Scan for the cell matching the given text and deliver its (X, Y) coordinate at center. 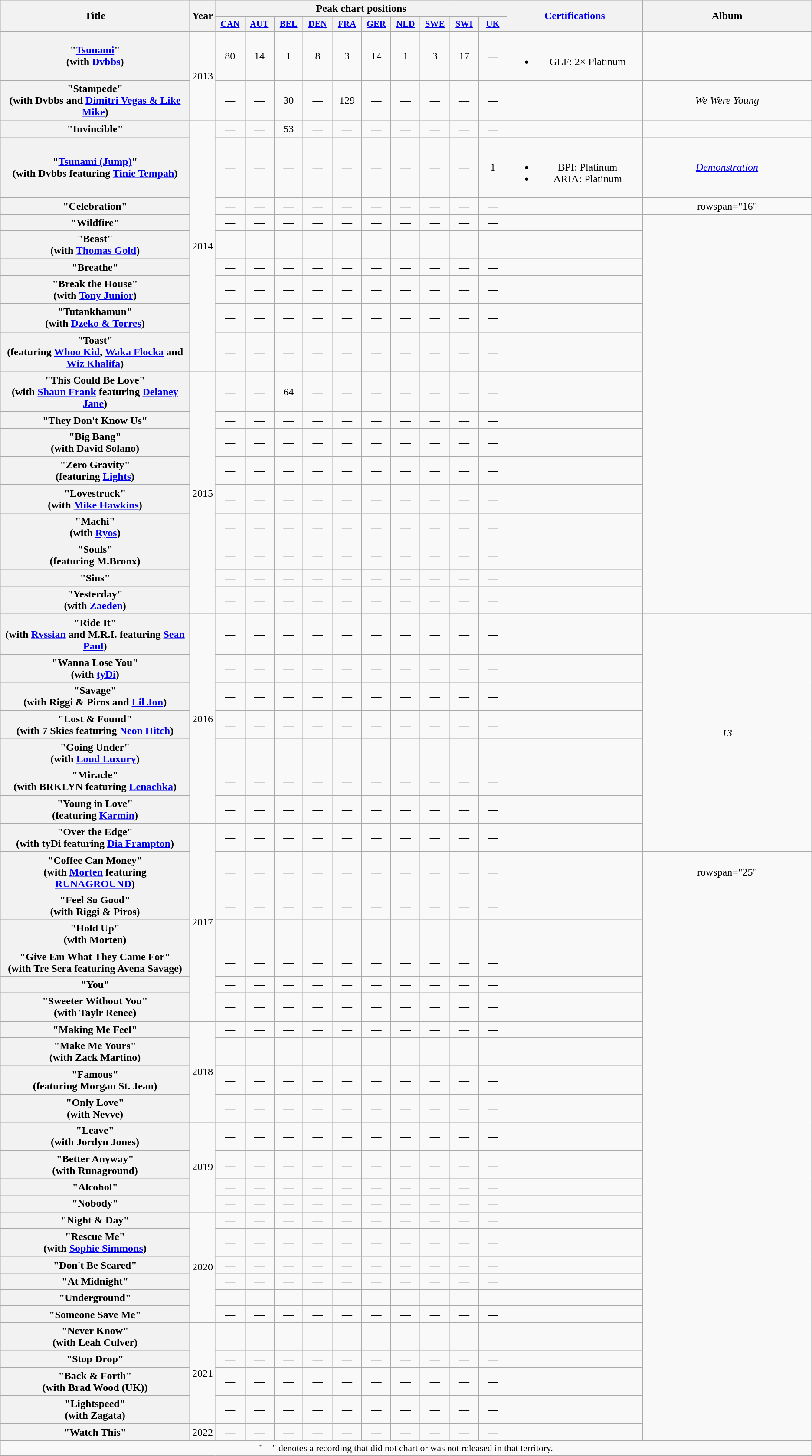
"Sins" (95, 578)
"Yesterday"(with Zaeden) (95, 600)
"Leave" (with Jordyn Jones) (95, 1137)
BPI: PlatinumARIA: Platinum (575, 167)
"Wildfire" (95, 223)
"Big Bang"(with David Solano) (95, 443)
Peak chart positions (361, 9)
2015 (202, 493)
"Breathe" (95, 267)
"Hold Up"(with Morten) (95, 934)
"Tutankhamun"(with Dzeko & Torres) (95, 318)
"Don't Be Scared" (95, 1265)
"Making Me Feel" (95, 1030)
"Make Me Yours" (with Zack Martino) (95, 1052)
2014 (202, 246)
"—" denotes a recording that did not chart or was not released in that territory. (406, 1448)
"Miracle"(with BRKLYN featuring Lenachka) (95, 781)
"Toast"(featuring Whoo Kid, Waka Flocka and Wiz Khalifa) (95, 352)
"Break the House"(with Tony Junior) (95, 290)
"Stampede"(with Dvbbs and Dimitri Vegas & Like Mike) (95, 101)
30 (289, 101)
"Tsunami (Jump)"(with Dvbbs featuring Tinie Tempah) (95, 167)
129 (347, 101)
DEN (318, 24)
AUT (259, 24)
"Savage"(with Riggi & Piros and Lil Jon) (95, 697)
53 (289, 129)
"This Could Be Love"(with Shaun Frank featuring Delaney Jane) (95, 392)
8 (318, 56)
Demonstration (727, 167)
rowspan="25" (727, 872)
"Lovestruck"(with Mike Hawkins) (95, 499)
GER (377, 24)
Album (727, 16)
"Young in Love"(featuring Karmin) (95, 810)
Title (95, 16)
"Watch This" (95, 1432)
FRA (347, 24)
"Only Love" (with Nevve) (95, 1108)
2016 (202, 719)
BEL (289, 24)
"Beast"(with Thomas Gold) (95, 245)
"Tsunami"(with Dvbbs) (95, 56)
"Souls"(featuring M.Bronx) (95, 555)
"At Midnight" (95, 1281)
"Give Em What They Came For"(with Tre Sera featuring Avena Savage) (95, 962)
"Better Anyway" (with Runaground) (95, 1164)
"Over the Edge"(with tyDi featuring Dia Frampton) (95, 837)
2017 (202, 922)
"Famous" (featuring Morgan St. Jean) (95, 1080)
"Underground" (95, 1298)
"Lost & Found"(with 7 Skies featuring Neon Hitch) (95, 725)
"Machi"(with Ryos) (95, 527)
"Never Know" (with Leah Culver) (95, 1336)
"Rescue Me" (with Sophie Simmons) (95, 1243)
UK (493, 24)
"Celebration" (95, 206)
"Wanna Lose You"(with tyDi) (95, 668)
rowspan="16" (727, 206)
"Ride It"(with Rvssian and M.R.I. featuring Sean Paul) (95, 634)
"Night & Day" (95, 1220)
"You" (95, 984)
"Back & Forth" (with Brad Wood (UK)) (95, 1381)
"Going Under"(with Loud Luxury) (95, 753)
Certifications (575, 16)
CAN (230, 24)
2019 (202, 1167)
2021 (202, 1373)
GLF: 2× Platinum (575, 56)
SWI (464, 24)
"Feel So Good"(with Riggi & Piros) (95, 906)
SWE (435, 24)
"They Don't Know Us" (95, 420)
Year (202, 16)
17 (464, 56)
64 (289, 392)
"Someone Save Me" (95, 1314)
"Nobody" (95, 1203)
2018 (202, 1072)
2020 (202, 1267)
80 (230, 56)
We Were Young (727, 101)
"Sweeter Without You"(with Taylr Renee) (95, 1007)
2013 (202, 75)
"Alcohol" (95, 1187)
"Coffee Can Money"(with Morten featuring RUNAGROUND) (95, 872)
NLD (406, 24)
"Invincible" (95, 129)
"Lightspeed" (with Zagata) (95, 1410)
2022 (202, 1432)
13 (727, 733)
"Stop Drop" (95, 1359)
"Zero Gravity"(featuring Lights) (95, 470)
